Capture the cell that displays the provided text and extract its [x, y] central coordinate. 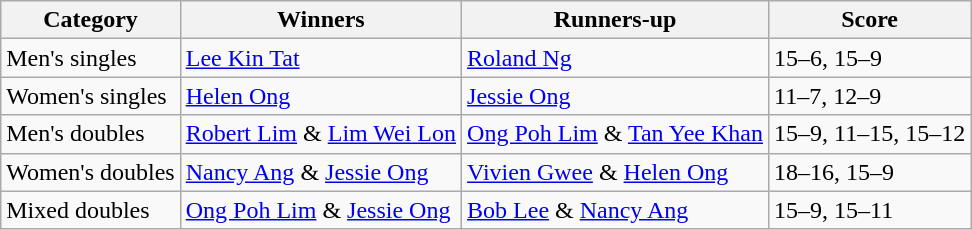
15–9, 11–15, 15–12 [869, 134]
Nancy Ang & Jessie Ong [320, 172]
Lee Kin Tat [320, 58]
15–9, 15–11 [869, 210]
Jessie Ong [616, 96]
Category [90, 20]
15–6, 15–9 [869, 58]
11–7, 12–9 [869, 96]
Ong Poh Lim & Tan Yee Khan [616, 134]
Winners [320, 20]
Men's doubles [90, 134]
Men's singles [90, 58]
Bob Lee & Nancy Ang [616, 210]
Robert Lim & Lim Wei Lon [320, 134]
Roland Ng [616, 58]
Vivien Gwee & Helen Ong [616, 172]
Mixed doubles [90, 210]
Score [869, 20]
Women's doubles [90, 172]
18–16, 15–9 [869, 172]
Ong Poh Lim & Jessie Ong [320, 210]
Helen Ong [320, 96]
Runners-up [616, 20]
Women's singles [90, 96]
